Find where the given text appears and provide that cell's center as (X, Y) coordinate. 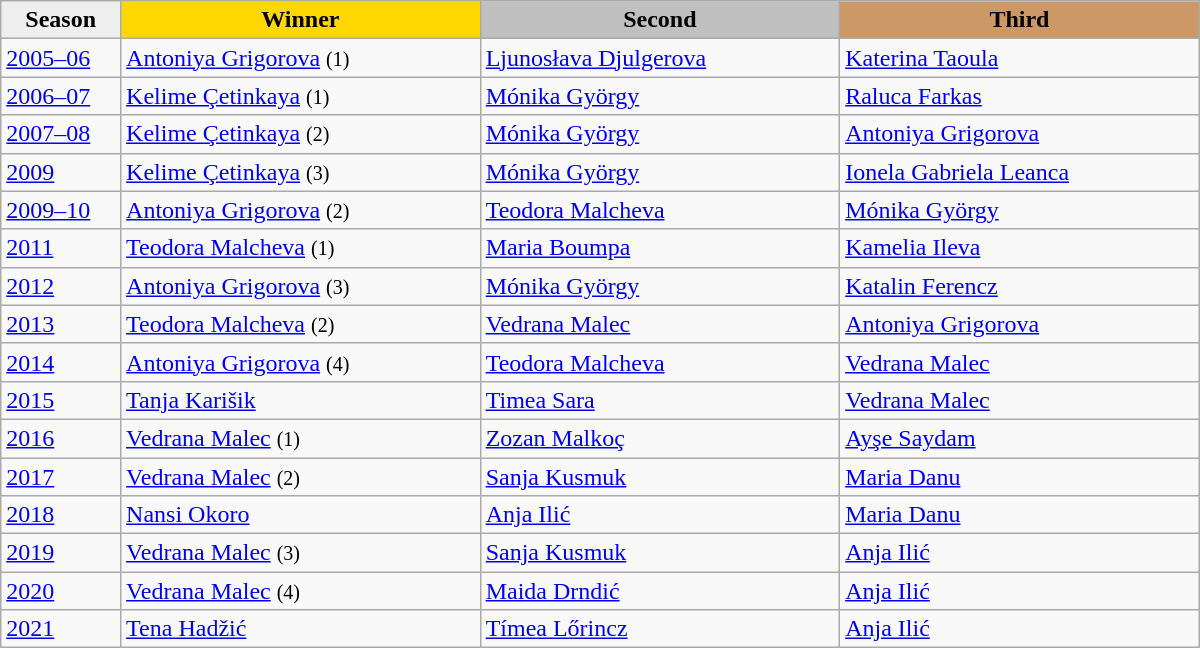
Katalin Ferencz (1020, 286)
Antoniya Grigorova (2) (301, 210)
2005–06 (61, 58)
2009–10 (61, 210)
Vedrana Malec (1) (301, 438)
2021 (61, 629)
2013 (61, 324)
2018 (61, 515)
2012 (61, 286)
Vedrana Malec (3) (301, 553)
2007–08 (61, 134)
Winner (301, 20)
Ionela Gabriela Leanca (1020, 172)
Maida Drndić (660, 591)
Katerina Taoula (1020, 58)
2009 (61, 172)
Kamelia Ileva (1020, 248)
Kelime Çetinkaya (1) (301, 96)
Raluca Farkas (1020, 96)
Maria Boumpa (660, 248)
Ayşe Saydam (1020, 438)
Antoniya Grigorova (3) (301, 286)
Ljunosłava Djulgerova (660, 58)
Antoniya Grigorova (4) (301, 362)
Second (660, 20)
Tanja Karišik (301, 400)
2020 (61, 591)
Teodora Malcheva (1) (301, 248)
2014 (61, 362)
Timea Sara (660, 400)
Tímea Lőrincz (660, 629)
2011 (61, 248)
2015 (61, 400)
2006–07 (61, 96)
Nansi Okoro (301, 515)
Kelime Çetinkaya (2) (301, 134)
2016 (61, 438)
Teodora Malcheva (2) (301, 324)
Vedrana Malec (4) (301, 591)
Season (61, 20)
2019 (61, 553)
2017 (61, 477)
Vedrana Malec (2) (301, 477)
Zozan Malkoç (660, 438)
Tena Hadžić (301, 629)
Third (1020, 20)
Antoniya Grigorova (1) (301, 58)
Kelime Çetinkaya (3) (301, 172)
